Provide the (X, Y) coordinate of the cell's center where the given text is located.  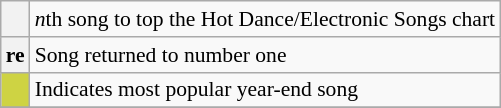
nth song to top the Hot Dance/Electronic Songs chart (266, 19)
Indicates most popular year-end song (266, 90)
re (16, 55)
Song returned to number one (266, 55)
